From the cell containing the given text, extract its center point as (x, y) coordinate. 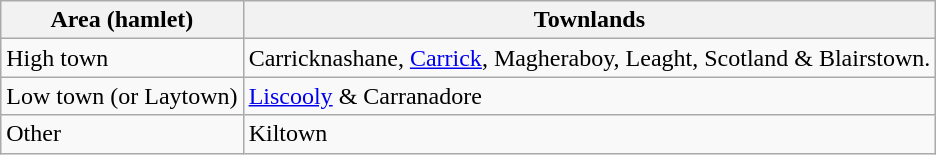
Low town (or Laytown) (122, 96)
Liscooly & Carranadore (590, 96)
Townlands (590, 20)
Area (hamlet) (122, 20)
High town (122, 58)
Kiltown (590, 134)
Carricknashane, Carrick, Magheraboy, Leaght, Scotland & Blairstown. (590, 58)
Other (122, 134)
